Provide the [x, y] coordinate of the cell's center where the given text is located.  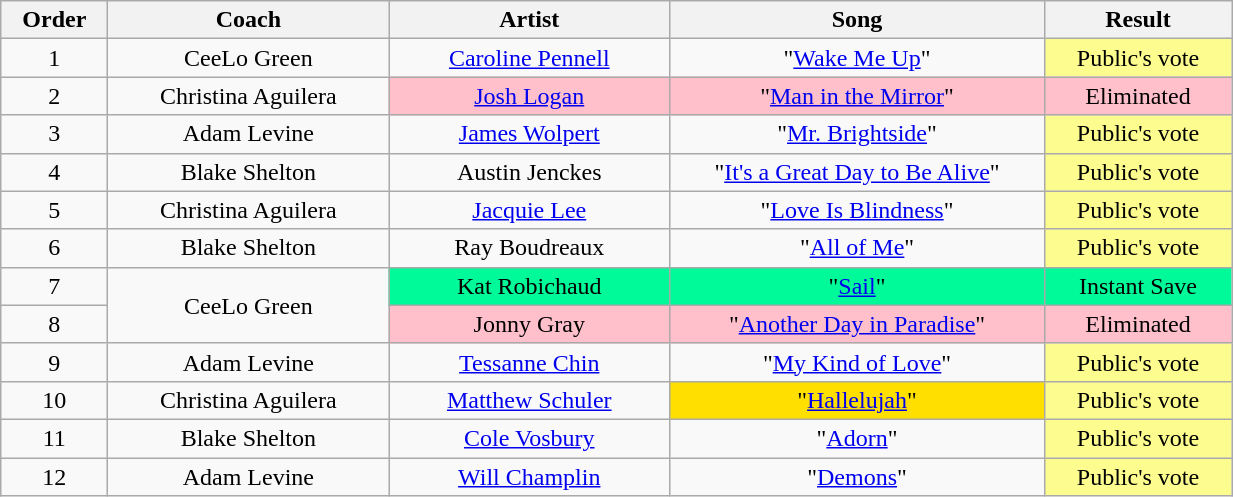
8 [54, 324]
"Another Day in Paradise" [858, 324]
5 [54, 210]
Jonny Gray [530, 324]
Matthew Schuler [530, 400]
2 [54, 96]
Artist [530, 20]
Austin Jenckes [530, 172]
Josh Logan [530, 96]
"Man in the Mirror" [858, 96]
Tessanne Chin [530, 362]
Song [858, 20]
7 [54, 286]
Caroline Pennell [530, 58]
"Hallelujah" [858, 400]
9 [54, 362]
"Wake Me Up" [858, 58]
3 [54, 134]
Jacquie Lee [530, 210]
"My Kind of Love" [858, 362]
6 [54, 248]
12 [54, 477]
"It's a Great Day to Be Alive" [858, 172]
Order [54, 20]
"All of Me" [858, 248]
"Demons" [858, 477]
James Wolpert [530, 134]
1 [54, 58]
Coach [248, 20]
"Love Is Blindness" [858, 210]
Result [1138, 20]
Will Champlin [530, 477]
Kat Robichaud [530, 286]
Instant Save [1138, 286]
4 [54, 172]
Cole Vosbury [530, 438]
10 [54, 400]
"Adorn" [858, 438]
"Sail" [858, 286]
"Mr. Brightside" [858, 134]
11 [54, 438]
Ray Boudreaux [530, 248]
